For the text-containing cell, return its midpoint in [x, y] coordinate format. 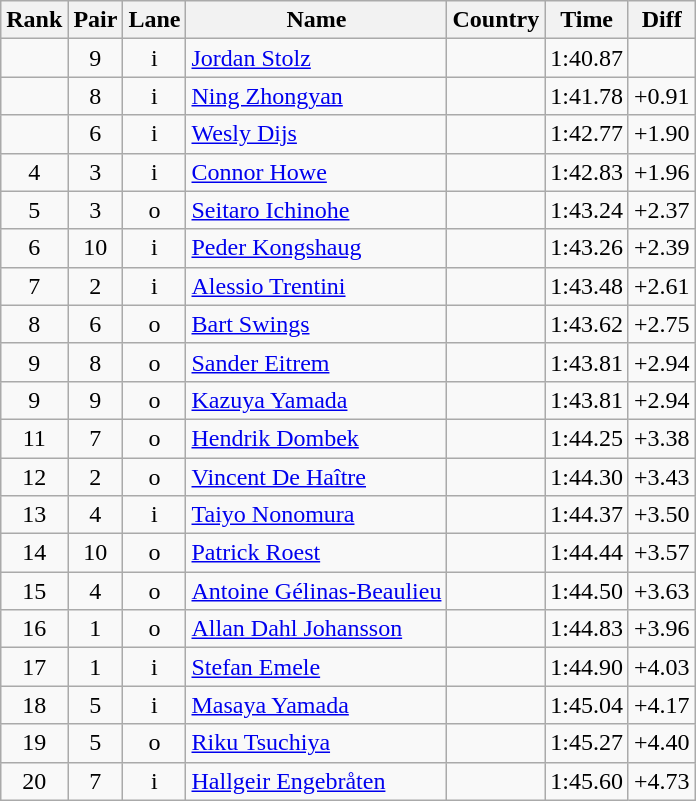
15 [34, 591]
+2.75 [662, 324]
20 [34, 781]
1:45.27 [587, 743]
Time [587, 20]
+4.73 [662, 781]
1:43.24 [587, 210]
+3.63 [662, 591]
1:44.44 [587, 553]
1:45.60 [587, 781]
Seitaro Ichinohe [316, 210]
Riku Tsuchiya [316, 743]
1:44.83 [587, 629]
+4.17 [662, 705]
Country [496, 20]
1:43.62 [587, 324]
Stefan Emele [316, 667]
Peder Kongshaug [316, 248]
1:44.50 [587, 591]
Bart Swings [316, 324]
+2.37 [662, 210]
Pair [96, 20]
1:43.48 [587, 286]
Vincent De Haître [316, 477]
1:42.77 [587, 134]
+2.61 [662, 286]
+0.91 [662, 96]
1:44.25 [587, 438]
Jordan Stolz [316, 58]
Hallgeir Engebråten [316, 781]
+1.96 [662, 172]
Sander Eitrem [316, 362]
1:44.30 [587, 477]
12 [34, 477]
1:41.78 [587, 96]
Lane [154, 20]
+3.50 [662, 515]
+1.90 [662, 134]
Alessio Trentini [316, 286]
Ning Zhongyan [316, 96]
Allan Dahl Johansson [316, 629]
1:44.90 [587, 667]
Hendrik Dombek [316, 438]
Patrick Roest [316, 553]
+4.03 [662, 667]
1:40.87 [587, 58]
Kazuya Yamada [316, 400]
Connor Howe [316, 172]
18 [34, 705]
16 [34, 629]
Rank [34, 20]
17 [34, 667]
14 [34, 553]
Antoine Gélinas-Beaulieu [316, 591]
+3.38 [662, 438]
+3.96 [662, 629]
1:43.26 [587, 248]
19 [34, 743]
Diff [662, 20]
Name [316, 20]
1:45.04 [587, 705]
13 [34, 515]
Masaya Yamada [316, 705]
Taiyo Nonomura [316, 515]
+2.39 [662, 248]
+3.57 [662, 553]
+4.40 [662, 743]
11 [34, 438]
+3.43 [662, 477]
1:44.37 [587, 515]
Wesly Dijs [316, 134]
1:42.83 [587, 172]
